Determine the (x, y) coordinate at the center of the cell enclosing the given text.  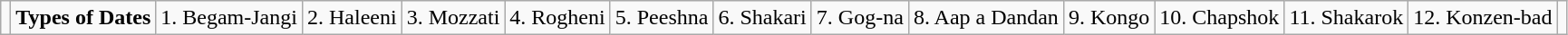
7. Gog-na (859, 18)
9. Kongo (1108, 18)
Types of Dates (83, 18)
2. Haleeni (352, 18)
5. Peeshna (662, 18)
11. Shakarok (1347, 18)
10. Chapshok (1220, 18)
4. Rogheni (557, 18)
8. Aap a Dandan (986, 18)
6. Shakari (762, 18)
12. Konzen-bad (1483, 18)
3. Mozzati (453, 18)
1. Begam-Jangi (229, 18)
